Extract the [x, y] coordinate from the center of the cell holding the provided text.  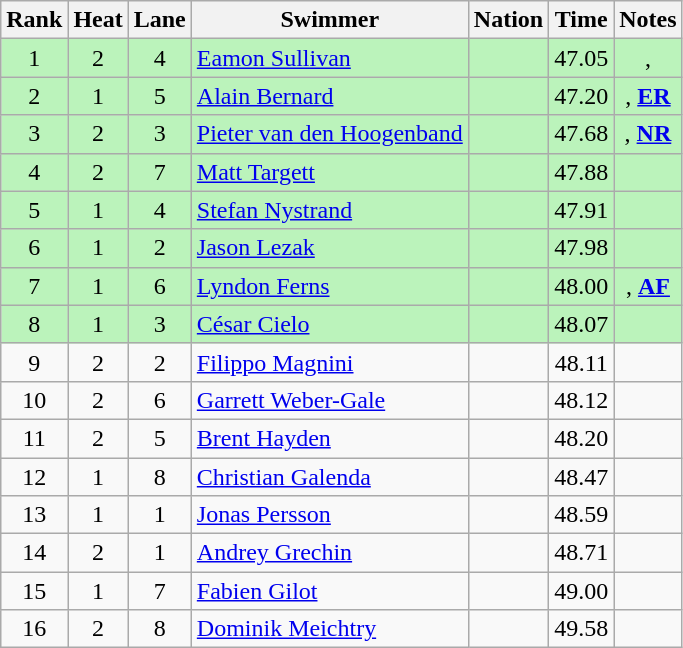
, ER [648, 96]
16 [34, 629]
48.47 [582, 477]
Time [582, 20]
, [648, 58]
Garrett Weber-Gale [330, 400]
49.00 [582, 591]
Stefan Nystrand [330, 210]
Lyndon Ferns [330, 286]
Swimmer [330, 20]
47.05 [582, 58]
14 [34, 553]
15 [34, 591]
49.58 [582, 629]
48.71 [582, 553]
Christian Galenda [330, 477]
César Cielo [330, 324]
13 [34, 515]
Heat [98, 20]
Rank [34, 20]
Andrey Grechin [330, 553]
12 [34, 477]
47.68 [582, 134]
9 [34, 362]
Dominik Meichtry [330, 629]
48.59 [582, 515]
47.20 [582, 96]
Jason Lezak [330, 248]
Eamon Sullivan [330, 58]
47.88 [582, 172]
Fabien Gilot [330, 591]
48.11 [582, 362]
47.98 [582, 248]
48.07 [582, 324]
11 [34, 438]
47.91 [582, 210]
48.20 [582, 438]
Lane [160, 20]
, AF [648, 286]
Filippo Magnini [330, 362]
Nation [508, 20]
Jonas Persson [330, 515]
Matt Targett [330, 172]
, NR [648, 134]
10 [34, 400]
Brent Hayden [330, 438]
Pieter van den Hoogenband [330, 134]
Notes [648, 20]
48.12 [582, 400]
48.00 [582, 286]
Alain Bernard [330, 96]
